Extract the [x, y] coordinate from the center of the cell holding the provided text.  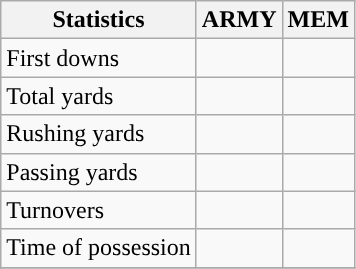
ARMY [239, 20]
First downs [99, 58]
Total yards [99, 96]
MEM [318, 20]
Turnovers [99, 210]
Rushing yards [99, 134]
Passing yards [99, 172]
Statistics [99, 20]
Time of possession [99, 248]
